Return the [X, Y] coordinate for the center point of the cell that contains the specified text.  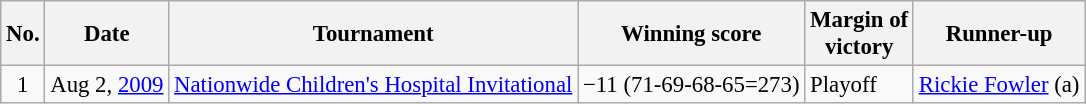
Winning score [692, 34]
Playoff [860, 85]
Date [107, 34]
No. [23, 34]
Rickie Fowler (a) [998, 85]
Nationwide Children's Hospital Invitational [374, 85]
Aug 2, 2009 [107, 85]
−11 (71-69-68-65=273) [692, 85]
1 [23, 85]
Tournament [374, 34]
Runner-up [998, 34]
Margin ofvictory [860, 34]
